Search for the cell housing the specified text and yield its (X, Y) center coordinate. 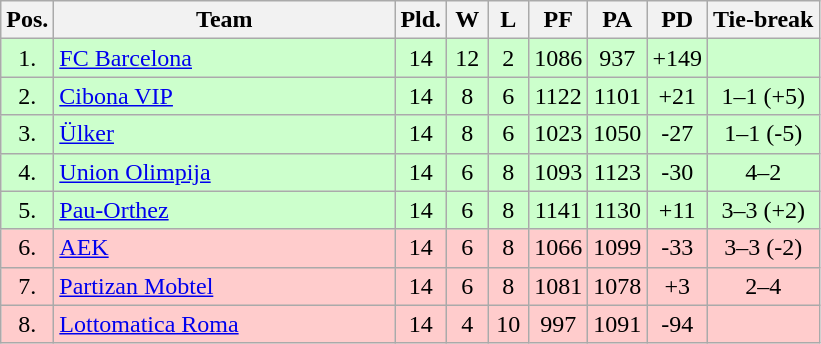
997 (558, 324)
PD (678, 20)
PF (558, 20)
2–4 (763, 286)
1122 (558, 96)
Cibona VIP (224, 96)
1023 (558, 134)
2. (28, 96)
Lottomatica Roma (224, 324)
Team (224, 20)
AEK (224, 248)
1099 (618, 248)
Tie-break (763, 20)
6. (28, 248)
2 (508, 58)
4. (28, 172)
1091 (618, 324)
1078 (618, 286)
1123 (618, 172)
-27 (678, 134)
1093 (558, 172)
FC Barcelona (224, 58)
4–2 (763, 172)
W (468, 20)
-94 (678, 324)
Pau-Orthez (224, 210)
Union Olimpija (224, 172)
12 (468, 58)
+149 (678, 58)
PA (618, 20)
3. (28, 134)
1–1 (+5) (763, 96)
1066 (558, 248)
1. (28, 58)
Ülker (224, 134)
1050 (618, 134)
Pos. (28, 20)
4 (468, 324)
L (508, 20)
1141 (558, 210)
5. (28, 210)
1–1 (-5) (763, 134)
3–3 (+2) (763, 210)
1130 (618, 210)
+11 (678, 210)
+21 (678, 96)
Pld. (421, 20)
1086 (558, 58)
1101 (618, 96)
1081 (558, 286)
8. (28, 324)
3–3 (-2) (763, 248)
937 (618, 58)
-33 (678, 248)
-30 (678, 172)
Partizan Mobtel (224, 286)
10 (508, 324)
7. (28, 286)
+3 (678, 286)
